Output the (X, Y) coordinate of the center of the cell containing the given text.  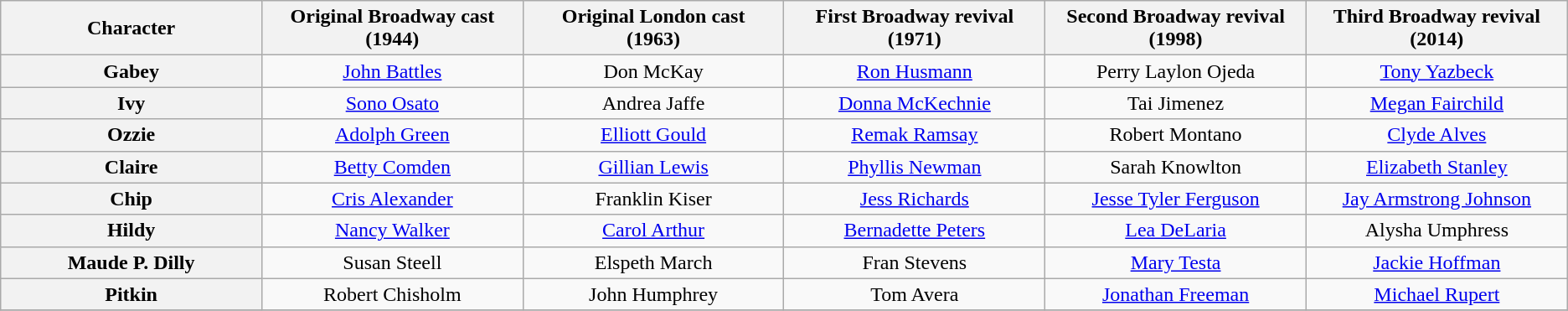
Cris Alexander (392, 199)
Character (132, 29)
Maude P. Dilly (132, 262)
Megan Fairchild (1436, 103)
Betty Comden (392, 167)
John Humphrey (653, 294)
Jess Richards (915, 199)
Phyllis Newman (915, 167)
Hildy (132, 231)
Adolph Green (392, 135)
Perry Laylon Ojeda (1176, 71)
Robert Montano (1176, 135)
Elspeth March (653, 262)
Gillian Lewis (653, 167)
Claire (132, 167)
Robert Chisholm (392, 294)
Susan Steell (392, 262)
Franklin Kiser (653, 199)
Jesse Tyler Ferguson (1176, 199)
Ron Husmann (915, 71)
Ozzie (132, 135)
Jay Armstrong Johnson (1436, 199)
Sarah Knowlton (1176, 167)
Original Broadway cast(1944) (392, 29)
Gabey (132, 71)
Mary Testa (1176, 262)
Original London cast(1963) (653, 29)
Michael Rupert (1436, 294)
Elizabeth Stanley (1436, 167)
Chip (132, 199)
Tai Jimenez (1176, 103)
Don McKay (653, 71)
Bernadette Peters (915, 231)
Donna McKechnie (915, 103)
Jackie Hoffman (1436, 262)
Pitkin (132, 294)
Clyde Alves (1436, 135)
John Battles (392, 71)
Alysha Umphress (1436, 231)
Fran Stevens (915, 262)
Tony Yazbeck (1436, 71)
Elliott Gould (653, 135)
Third Broadway revival(2014) (1436, 29)
Jonathan Freeman (1176, 294)
Remak Ramsay (915, 135)
Andrea Jaffe (653, 103)
Carol Arthur (653, 231)
Tom Avera (915, 294)
Nancy Walker (392, 231)
First Broadway revival(1971) (915, 29)
Second Broadway revival(1998) (1176, 29)
Sono Osato (392, 103)
Ivy (132, 103)
Lea DeLaria (1176, 231)
